Identify which cell holds the provided text, then report its [x, y] central coordinate. 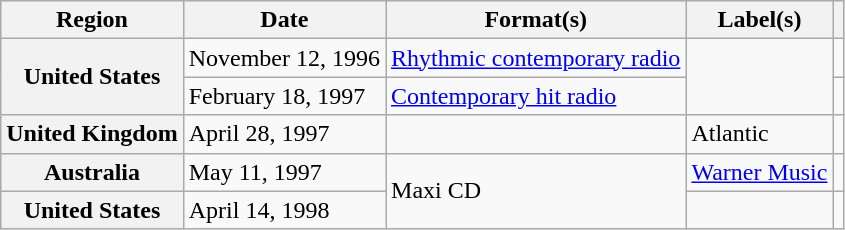
Australia [92, 172]
November 12, 1996 [284, 58]
Date [284, 20]
Format(s) [536, 20]
Warner Music [760, 172]
Region [92, 20]
Rhythmic contemporary radio [536, 58]
Contemporary hit radio [536, 96]
February 18, 1997 [284, 96]
May 11, 1997 [284, 172]
United Kingdom [92, 134]
Label(s) [760, 20]
April 28, 1997 [284, 134]
April 14, 1998 [284, 210]
Atlantic [760, 134]
Maxi CD [536, 191]
